Detect which cell encompasses the target text, then output its (x, y) center coordinate. 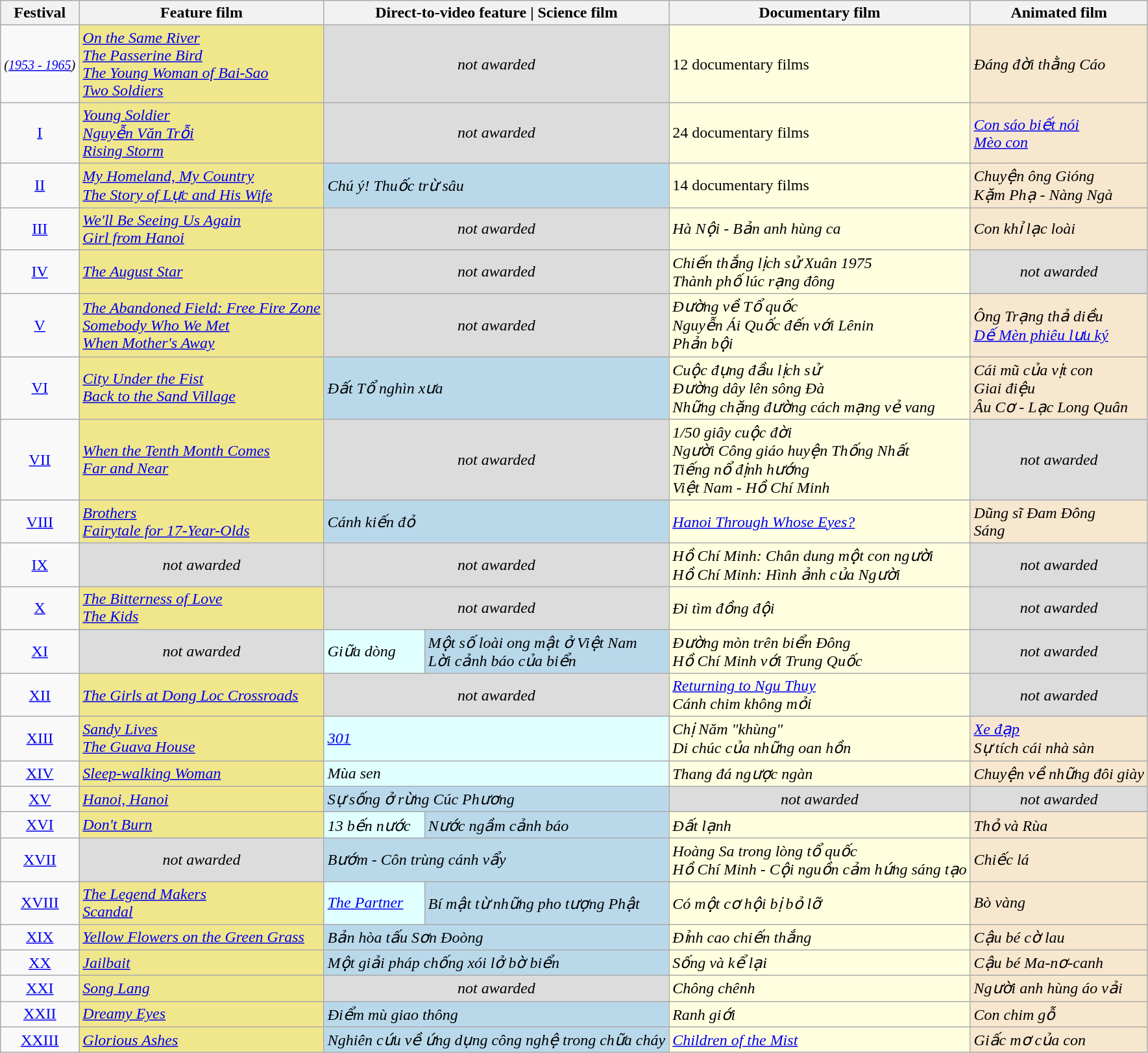
XIX (40, 937)
Đường về Tổ quốcNguyễn Ái Quốc đến với LêninPhản bội (820, 326)
Giữa dòng (374, 651)
BrothersFairytale for 17-Year-Olds (201, 522)
VII (40, 460)
Thỏ và Rùa (1059, 825)
12 documentary films (820, 64)
Animated film (1059, 13)
Người anh hùng áo vải (1059, 989)
Con khỉ lạc loài (1059, 229)
IV (40, 272)
Bò vàng (1059, 902)
Hanoi Through Whose Eyes? (820, 522)
My Homeland, My CountryThe Story of Lực and His Wife (201, 185)
Nước ngầm cảnh báo (546, 825)
Một số loài ong mật ở Việt NamLời cảnh báo của biển (546, 651)
Có một cơ hội bị bỏ lỡ (820, 902)
Điểm mù giao thông (496, 1014)
Đất lạnh (820, 825)
Chiếc lá (1059, 860)
Đáng đời thằng Cáo (1059, 64)
Direct-to-video feature | Science film (496, 13)
24 documentary films (820, 133)
XVIII (40, 902)
Con sáo biết nóiMèo con (1059, 133)
V (40, 326)
Đất Tổ nghìn xưa (496, 388)
IX (40, 565)
Cuộc đụng đầu lịch sửĐường dây lên sông ĐàNhững chặng đường cách mạng vẻ vang (820, 388)
Chông chênh (820, 989)
Chuyện ông GióngKặm Phạ - Nàng Ngà (1059, 185)
XXI (40, 989)
Hồ Chí Minh: Chân dung một con ngườiHồ Chí Minh: Hình ảnh của Người (820, 565)
Young SoldierNguyễn Văn TrỗiRising Storm (201, 133)
The Abandoned Field: Free Fire ZoneSomebody Who We MetWhen Mother's Away (201, 326)
On the Same RiverThe Passerine BirdThe Young Woman of Bai-SaoTwo Soldiers (201, 64)
VI (40, 388)
Giấc mơ của con (1059, 1040)
14 documentary films (820, 185)
III (40, 229)
Bản hòa tấu Sơn Đoòng (496, 937)
Thang đá ngược ngàn (820, 774)
Chị Năm "khùng"Di chúc của những oan hồn (820, 739)
Don't Burn (201, 825)
Dreamy Eyes (201, 1014)
Children of the Mist (820, 1040)
Cậu bé cờ lau (1059, 937)
Hanoi, Hanoi (201, 799)
Một giải pháp chống xói lở bờ biển (496, 963)
Cánh kiến đỏ (496, 522)
Bí mật từ những pho tượng Phật (546, 902)
Đường mòn trên biển ĐôngHồ Chí Minh với Trung Quốc (820, 651)
Sự sống ở rừng Cúc Phương (496, 799)
Feature film (201, 13)
Xe đạpSự tích cái nhà sàn (1059, 739)
Đỉnh cao chiến thắng (820, 937)
Chuyện về những đôi giày (1059, 774)
XXIII (40, 1040)
Hoàng Sa trong lòng tổ quốcHồ Chí Minh - Cội nguồn cảm hứng sáng tạo (820, 860)
XX (40, 963)
Mùa sen (496, 774)
II (40, 185)
Cái mũ của vịt conGiai điệuÂu Cơ - Lạc Long Quân (1059, 388)
XII (40, 695)
Chú ý! Thuốc trừ sâu (496, 185)
Bướm - Côn trùng cánh vẩy (496, 860)
301 (496, 739)
We'll Be Seeing Us AgainGirl from Hanoi (201, 229)
Jailbait (201, 963)
Sleep-walking Woman (201, 774)
XVII (40, 860)
Glorious Ashes (201, 1040)
The Bitterness of LoveThe Kids (201, 608)
Ranh giới (820, 1014)
The Legend MakersScandal (201, 902)
The August Star (201, 272)
Ông Trạng thả diềuDế Mèn phiêu lưu ký (1059, 326)
VIII (40, 522)
Dũng sĩ Đam ĐôngSáng (1059, 522)
XXII (40, 1014)
When the Tenth Month ComesFar and Near (201, 460)
The Girls at Dong Loc Crossroads (201, 695)
XIII (40, 739)
The Partner (374, 902)
Sandy LivesThe Guava House (201, 739)
XV (40, 799)
Returning to Ngu ThuyCánh chim không mỏi (820, 695)
XIV (40, 774)
I (40, 133)
Hà Nội - Bản anh hùng ca (820, 229)
Chiến thắng lịch sử Xuân 1975Thành phố lúc rạng đông (820, 272)
Song Lang (201, 989)
1/50 giây cuộc đờiNgười Công giáo huyện Thống NhấtTiếng nổ định hướngViệt Nam - Hồ Chí Minh (820, 460)
X (40, 608)
XVI (40, 825)
Sống và kể lại (820, 963)
Festival (40, 13)
City Under the FistBack to the Sand Village (201, 388)
Documentary film (820, 13)
13 bến nước (374, 825)
XI (40, 651)
Nghiên cứu về ứng dụng công nghệ trong chữa cháy (496, 1040)
(1953 - 1965) (40, 64)
Yellow Flowers on the Green Grass (201, 937)
Đi tìm đồng đội (820, 608)
Con chim gỗ (1059, 1014)
Cậu bé Ma-nơ-canh (1059, 963)
